Capture the cell that displays the provided text and extract its [x, y] central coordinate. 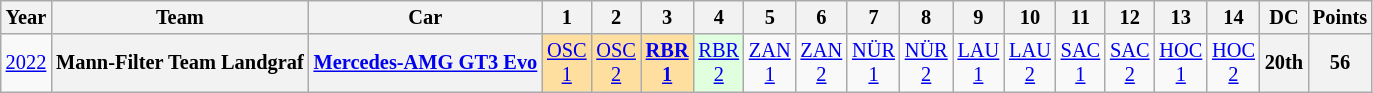
12 [1130, 17]
56 [1340, 63]
LAU1 [979, 63]
20th [1284, 63]
NÜR2 [926, 63]
3 [668, 17]
OSC2 [616, 63]
Car [426, 17]
2022 [26, 63]
Year [26, 17]
HOC2 [1234, 63]
SAC1 [1080, 63]
SAC2 [1130, 63]
8 [926, 17]
NÜR1 [874, 63]
ZAN1 [770, 63]
5 [770, 17]
LAU2 [1030, 63]
Team [180, 17]
11 [1080, 17]
Mercedes-AMG GT3 Evo [426, 63]
10 [1030, 17]
7 [874, 17]
6 [822, 17]
DC [1284, 17]
ZAN2 [822, 63]
2 [616, 17]
RBR1 [668, 63]
14 [1234, 17]
HOC1 [1180, 63]
1 [566, 17]
13 [1180, 17]
RBR2 [718, 63]
9 [979, 17]
OSC1 [566, 63]
Mann-Filter Team Landgraf [180, 63]
4 [718, 17]
Points [1340, 17]
